Capture the cell that displays the provided text and extract its [x, y] central coordinate. 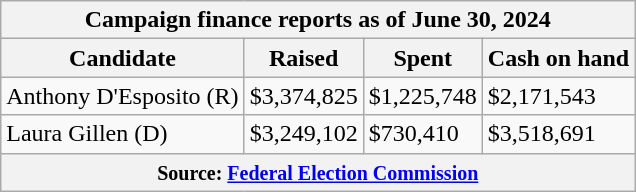
$3,374,825 [304, 96]
Raised [304, 58]
$3,518,691 [558, 134]
Source: Federal Election Commission [318, 172]
$3,249,102 [304, 134]
$1,225,748 [422, 96]
Anthony D'Esposito (R) [122, 96]
Cash on hand [558, 58]
$730,410 [422, 134]
Candidate [122, 58]
$2,171,543 [558, 96]
Spent [422, 58]
Campaign finance reports as of June 30, 2024 [318, 20]
Laura Gillen (D) [122, 134]
